For the text-containing cell, return its midpoint in [x, y] coordinate format. 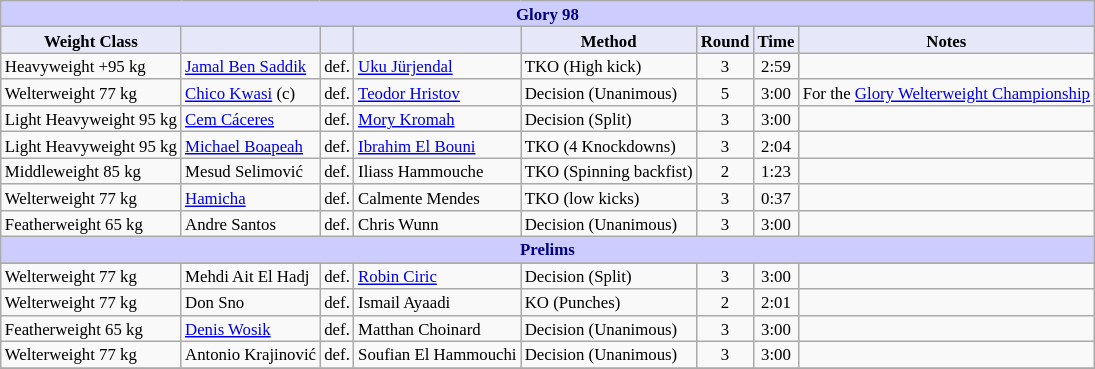
TKO (Spinning backfist) [609, 171]
Mesud Selimović [250, 171]
Notes [947, 40]
1:23 [776, 171]
Don Sno [250, 302]
Prelims [548, 250]
TKO (4 Knockdowns) [609, 145]
Iliass Hammouche [438, 171]
Mory Kromah [438, 119]
Round [726, 40]
Teodor Hristov [438, 93]
Ismail Ayaadi [438, 302]
Jamal Ben Saddik [250, 66]
TKO (High kick) [609, 66]
Cem Cáceres [250, 119]
Michael Boapeah [250, 145]
Mehdi Ait El Hadj [250, 276]
Antonio Krajinović [250, 355]
2:04 [776, 145]
2:01 [776, 302]
Denis Wosik [250, 328]
Method [609, 40]
Middleweight 85 kg [91, 171]
2:59 [776, 66]
Glory 98 [548, 14]
TKO (low kicks) [609, 197]
For the Glory Welterweight Championship [947, 93]
Matthan Choinard [438, 328]
Time [776, 40]
Chris Wunn [438, 224]
Chico Kwasi (c) [250, 93]
Heavyweight +95 kg [91, 66]
Hamicha [250, 197]
Soufian El Hammouchi [438, 355]
Calmente Mendes [438, 197]
Ibrahim El Bouni [438, 145]
Weight Class [91, 40]
KO (Punches) [609, 302]
0:37 [776, 197]
Andre Santos [250, 224]
5 [726, 93]
Uku Jürjendal [438, 66]
Robin Ciric [438, 276]
